For the text-containing cell, return its midpoint in [X, Y] coordinate format. 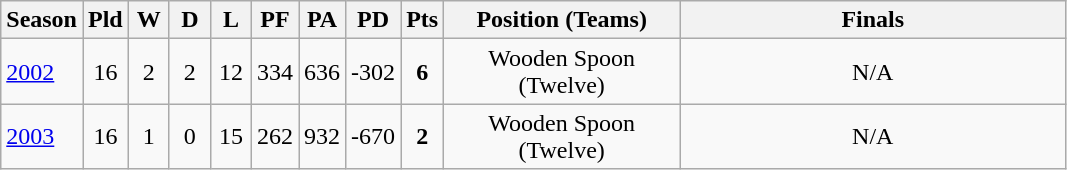
Pld [105, 20]
Finals [873, 20]
262 [274, 136]
PD [374, 20]
Position (Teams) [562, 20]
932 [322, 136]
Pts [422, 20]
-670 [374, 136]
12 [230, 72]
-302 [374, 72]
L [230, 20]
15 [230, 136]
PF [274, 20]
Season [42, 20]
0 [190, 136]
2003 [42, 136]
W [148, 20]
6 [422, 72]
D [190, 20]
1 [148, 136]
PA [322, 20]
2002 [42, 72]
636 [322, 72]
334 [274, 72]
